Find where the given text appears and provide that cell's center as (X, Y) coordinate. 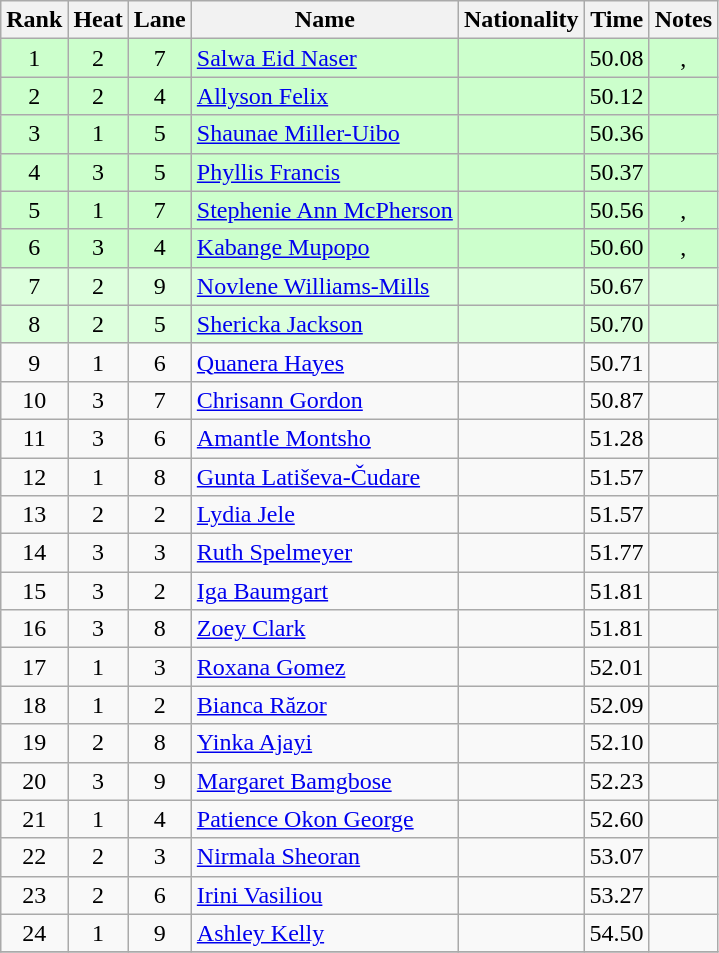
18 (34, 705)
Nationality (521, 20)
Phyllis Francis (324, 172)
Shericka Jackson (324, 324)
12 (34, 477)
Kabange Mupopo (324, 248)
Patience Okon George (324, 819)
10 (34, 400)
15 (34, 591)
20 (34, 781)
Notes (683, 20)
50.12 (616, 96)
52.60 (616, 819)
Yinka Ajayi (324, 743)
19 (34, 743)
Lydia Jele (324, 515)
51.77 (616, 553)
16 (34, 629)
52.10 (616, 743)
Bianca Răzor (324, 705)
17 (34, 667)
13 (34, 515)
Name (324, 20)
Rank (34, 20)
50.37 (616, 172)
Amantle Montsho (324, 438)
Time (616, 20)
52.09 (616, 705)
53.07 (616, 857)
Zoey Clark (324, 629)
Heat (98, 20)
50.56 (616, 210)
53.27 (616, 895)
50.71 (616, 362)
Stephenie Ann McPherson (324, 210)
Shaunae Miller-Uibo (324, 134)
Novlene Williams-Mills (324, 286)
Iga Baumgart (324, 591)
50.36 (616, 134)
Margaret Bamgbose (324, 781)
50.70 (616, 324)
51.28 (616, 438)
Lane (160, 20)
22 (34, 857)
Irini Vasiliou (324, 895)
Ruth Spelmeyer (324, 553)
14 (34, 553)
21 (34, 819)
Ashley Kelly (324, 933)
Nirmala Sheoran (324, 857)
52.01 (616, 667)
Allyson Felix (324, 96)
54.50 (616, 933)
50.67 (616, 286)
Chrisann Gordon (324, 400)
Salwa Eid Naser (324, 58)
50.08 (616, 58)
23 (34, 895)
52.23 (616, 781)
Quanera Hayes (324, 362)
Roxana Gomez (324, 667)
50.87 (616, 400)
Gunta Latiševa-Čudare (324, 477)
11 (34, 438)
50.60 (616, 248)
24 (34, 933)
